Search for the cell housing the specified text and yield its (X, Y) center coordinate. 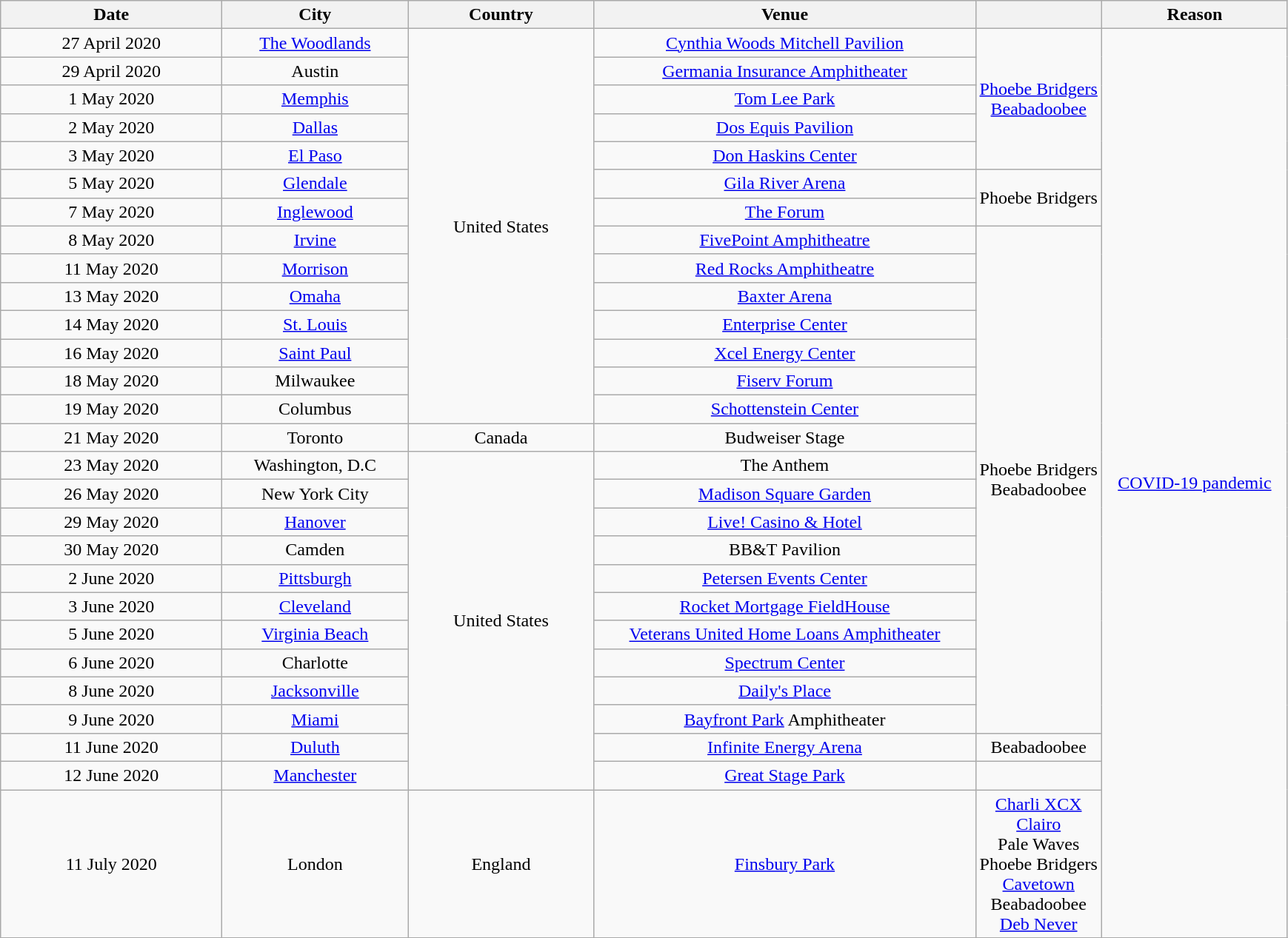
Beabadoobee (1038, 747)
City (316, 15)
Xcel Energy Center (785, 353)
5 May 2020 (111, 184)
Milwaukee (316, 381)
Cynthia Woods Mitchell Pavilion (785, 43)
Infinite Energy Arena (785, 747)
Rocket Mortgage FieldHouse (785, 606)
Charli XCXClairoPale WavesPhoebe BridgersCavetownBeabadoobeeDeb Never (1038, 863)
Date (111, 15)
6 June 2020 (111, 663)
Manchester (316, 775)
Reason (1194, 15)
Dallas (316, 127)
Charlotte (316, 663)
11 June 2020 (111, 747)
2 June 2020 (111, 578)
Spectrum Center (785, 663)
Great Stage Park (785, 775)
Jacksonville (316, 691)
29 May 2020 (111, 522)
FivePoint Amphitheatre (785, 240)
Finsbury Park (785, 863)
Venue (785, 15)
Country (501, 15)
Schottenstein Center (785, 409)
Virginia Beach (316, 634)
St. Louis (316, 324)
Canada (501, 438)
11 July 2020 (111, 863)
The Forum (785, 212)
Austin (316, 71)
Miami (316, 719)
Bayfront Park Amphitheater (785, 719)
Daily's Place (785, 691)
Phoebe Bridgers (1038, 198)
Budweiser Stage (785, 438)
27 April 2020 (111, 43)
29 April 2020 (111, 71)
New York City (316, 494)
Enterprise Center (785, 324)
Live! Casino & Hotel (785, 522)
8 May 2020 (111, 240)
Baxter Arena (785, 296)
19 May 2020 (111, 409)
26 May 2020 (111, 494)
Gila River Arena (785, 184)
Madison Square Garden (785, 494)
21 May 2020 (111, 438)
London (316, 863)
Memphis (316, 99)
30 May 2020 (111, 550)
9 June 2020 (111, 719)
Duluth (316, 747)
Washington, D.C (316, 466)
3 June 2020 (111, 606)
Don Haskins Center (785, 155)
England (501, 863)
13 May 2020 (111, 296)
El Paso (316, 155)
Tom Lee Park (785, 99)
12 June 2020 (111, 775)
The Woodlands (316, 43)
Cleveland (316, 606)
Morrison (316, 268)
Petersen Events Center (785, 578)
Saint Paul (316, 353)
18 May 2020 (111, 381)
Pittsburgh (316, 578)
1 May 2020 (111, 99)
11 May 2020 (111, 268)
COVID-19 pandemic (1194, 483)
Red Rocks Amphitheatre (785, 268)
14 May 2020 (111, 324)
23 May 2020 (111, 466)
Glendale (316, 184)
Veterans United Home Loans Amphitheater (785, 634)
2 May 2020 (111, 127)
Fiserv Forum (785, 381)
Columbus (316, 409)
Dos Equis Pavilion (785, 127)
Omaha (316, 296)
Inglewood (316, 212)
BB&T Pavilion (785, 550)
Hanover (316, 522)
The Anthem (785, 466)
7 May 2020 (111, 212)
Irvine (316, 240)
Germania Insurance Amphitheater (785, 71)
8 June 2020 (111, 691)
Toronto (316, 438)
5 June 2020 (111, 634)
Camden (316, 550)
16 May 2020 (111, 353)
3 May 2020 (111, 155)
